Search for the cell housing the specified text and yield its [X, Y] center coordinate. 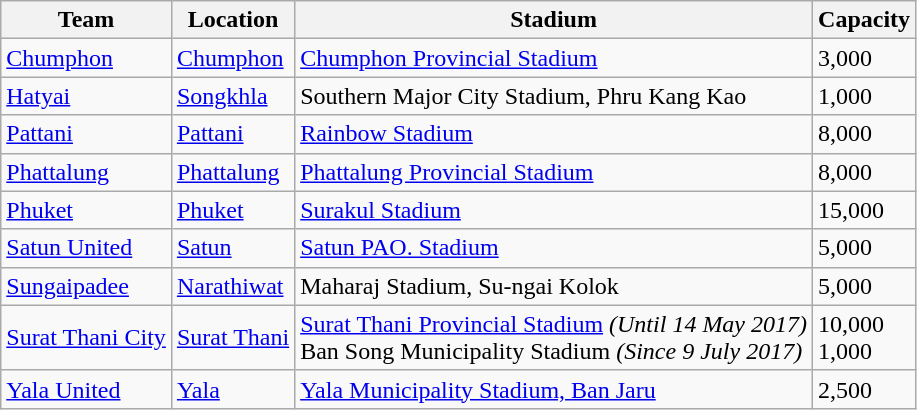
Surat Thani City [86, 338]
Satun PAO. Stadium [554, 248]
Surat Thani Provincial Stadium (Until 14 May 2017)Ban Song Municipality Stadium (Since 9 July 2017) [554, 338]
Yala Municipality Stadium, Ban Jaru [554, 389]
Surakul Stadium [554, 210]
Songkhla [232, 96]
2,500 [864, 389]
Yala United [86, 389]
Maharaj Stadium, Su-ngai Kolok [554, 286]
Stadium [554, 20]
Southern Major City Stadium, Phru Kang Kao [554, 96]
15,000 [864, 210]
Satun United [86, 248]
Hatyai [86, 96]
Team [86, 20]
Location [232, 20]
Surat Thani [232, 338]
Rainbow Stadium [554, 134]
1,000 [864, 96]
Sungaipadee [86, 286]
Chumphon Provincial Stadium [554, 58]
Satun [232, 248]
Narathiwat [232, 286]
3,000 [864, 58]
Phattalung Provincial Stadium [554, 172]
10,0001,000 [864, 338]
Capacity [864, 20]
Yala [232, 389]
